Determine the [x, y] coordinate at the center of the cell enclosing the given text.  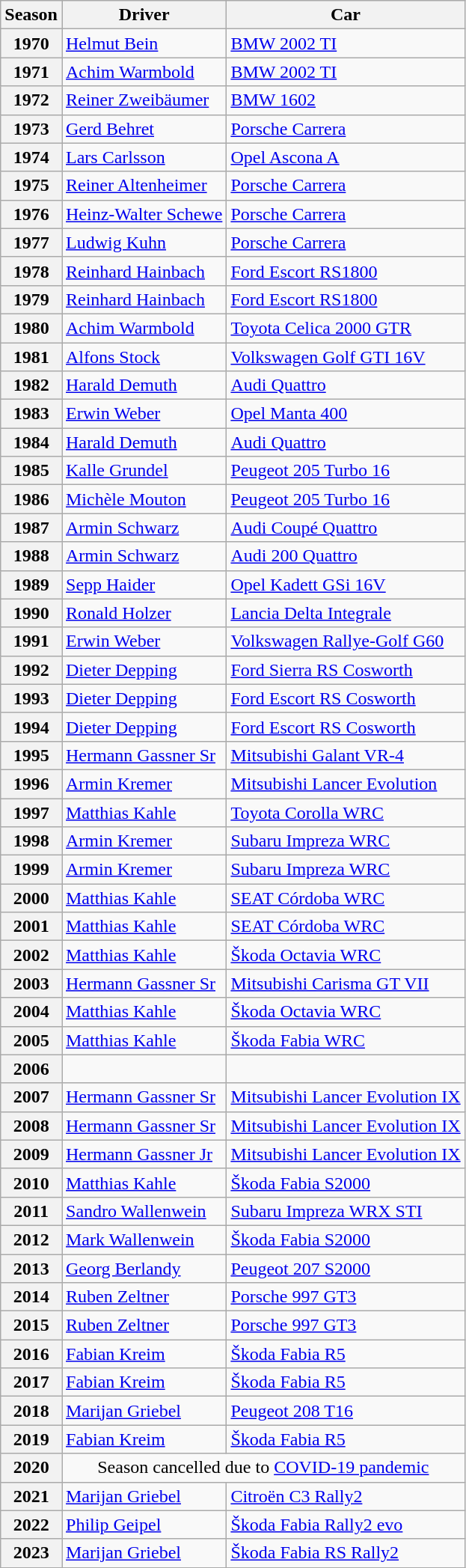
1975 [31, 186]
1971 [31, 72]
2022 [31, 1525]
1973 [31, 129]
1997 [31, 812]
2000 [31, 898]
Car [346, 15]
1994 [31, 727]
2012 [31, 1239]
Audi 200 Quattro [346, 556]
Reiner Zweibäumer [144, 100]
2021 [31, 1496]
1990 [31, 613]
Toyota Corolla WRC [346, 812]
Mitsubishi Carisma GT VII [346, 983]
1977 [31, 242]
2017 [31, 1382]
2009 [31, 1154]
Ronald Holzer [144, 613]
1987 [31, 528]
1999 [31, 870]
2015 [31, 1326]
2014 [31, 1297]
Lancia Delta Integrale [346, 613]
Volkswagen Rallye-Golf G60 [346, 641]
Ludwig Kuhn [144, 242]
Lars Carlsson [144, 157]
Citroën C3 Rally2 [346, 1496]
Michèle Mouton [144, 499]
1980 [31, 328]
Heinz-Walter Schewe [144, 214]
2010 [31, 1183]
2003 [31, 983]
2016 [31, 1354]
1992 [31, 670]
1970 [31, 43]
Peugeot 208 T16 [346, 1411]
Sandro Wallenwein [144, 1211]
2020 [31, 1468]
2018 [31, 1411]
1985 [31, 471]
2004 [31, 1012]
1995 [31, 755]
1972 [31, 100]
Opel Ascona A [346, 157]
Peugeot 207 S2000 [346, 1269]
2011 [31, 1211]
2023 [31, 1553]
Toyota Celica 2000 GTR [346, 328]
Mitsubishi Lancer Evolution [346, 784]
Opel Manta 400 [346, 414]
1996 [31, 784]
1981 [31, 357]
1986 [31, 499]
Hermann Gassner Jr [144, 1154]
Philip Geipel [144, 1525]
Mark Wallenwein [144, 1239]
2008 [31, 1126]
1991 [31, 641]
1979 [31, 299]
Season cancelled due to COVID-19 pandemic [263, 1468]
1988 [31, 556]
Mitsubishi Galant VR-4 [346, 755]
2006 [31, 1069]
1978 [31, 271]
1998 [31, 841]
Škoda Fabia RS Rally2 [346, 1553]
Škoda Fabia Rally2 evo [346, 1525]
Subaru Impreza WRX STI [346, 1211]
Ford Sierra RS Cosworth [346, 670]
2001 [31, 927]
Gerd Behret [144, 129]
2013 [31, 1269]
2002 [31, 955]
Škoda Fabia WRC [346, 1040]
1983 [31, 414]
1976 [31, 214]
Kalle Grundel [144, 471]
1993 [31, 698]
Sepp Haider [144, 585]
1989 [31, 585]
1974 [31, 157]
Opel Kadett GSi 16V [346, 585]
Alfons Stock [144, 357]
Georg Berlandy [144, 1269]
BMW 1602 [346, 100]
2019 [31, 1439]
Reiner Altenheimer [144, 186]
Driver [144, 15]
Helmut Bein [144, 43]
2005 [31, 1040]
Season [31, 15]
1982 [31, 385]
Volkswagen Golf GTI 16V [346, 357]
1984 [31, 442]
Audi Coupé Quattro [346, 528]
2007 [31, 1097]
